Provide the (x, y) coordinate of the cell's center where the given text is located.  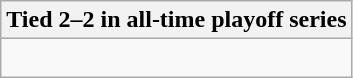
Tied 2–2 in all-time playoff series (176, 20)
